Provide the (x, y) coordinate of the cell's center where the given text is located.  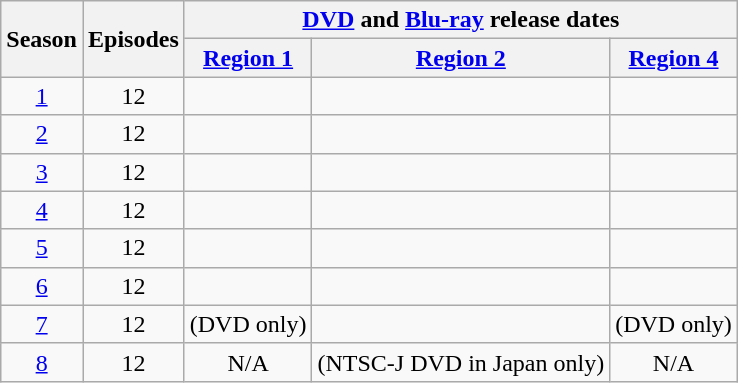
DVD and Blu-ray release dates (460, 20)
Region 1 (248, 58)
6 (42, 286)
Region 4 (674, 58)
8 (42, 362)
7 (42, 324)
Region 2 (461, 58)
Season (42, 39)
4 (42, 210)
(NTSC-J DVD in Japan only) (461, 362)
1 (42, 96)
Episodes (133, 39)
2 (42, 134)
3 (42, 172)
5 (42, 248)
